Provide the [x, y] coordinate of the cell's center where the given text is located.  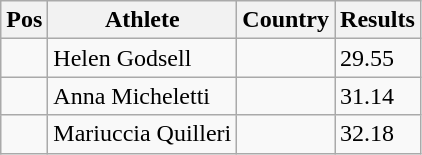
Athlete [142, 20]
31.14 [378, 96]
Anna Micheletti [142, 96]
Results [378, 20]
Helen Godsell [142, 58]
Mariuccia Quilleri [142, 134]
Pos [24, 20]
32.18 [378, 134]
Country [286, 20]
29.55 [378, 58]
